Locate the cell with the specified text and output its (X, Y) center coordinate. 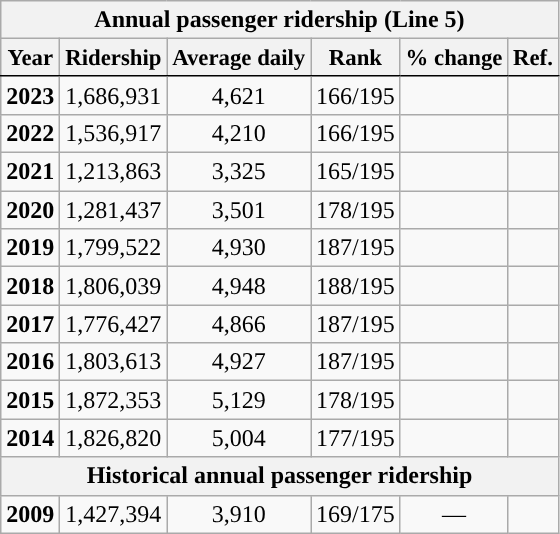
2021 (30, 172)
4,927 (239, 362)
3,325 (239, 172)
5,129 (239, 400)
1,776,427 (114, 324)
1,281,437 (114, 210)
1,826,820 (114, 438)
Ridership (114, 58)
1,213,863 (114, 172)
169/175 (356, 514)
2018 (30, 286)
2017 (30, 324)
2016 (30, 362)
4,948 (239, 286)
1,686,931 (114, 95)
Average daily (239, 58)
5,004 (239, 438)
2009 (30, 514)
Rank (356, 58)
177/195 (356, 438)
Historical annual passenger ridership (280, 476)
4,621 (239, 95)
— (454, 514)
2022 (30, 133)
2020 (30, 210)
1,536,917 (114, 133)
1,806,039 (114, 286)
2015 (30, 400)
3,501 (239, 210)
% change (454, 58)
4,210 (239, 133)
1,803,613 (114, 362)
3,910 (239, 514)
4,930 (239, 248)
4,866 (239, 324)
188/195 (356, 286)
1,427,394 (114, 514)
1,872,353 (114, 400)
1,799,522 (114, 248)
Ref. (533, 58)
2023 (30, 95)
Year (30, 58)
Annual passenger ridership (Line 5) (280, 20)
2019 (30, 248)
165/195 (356, 172)
2014 (30, 438)
